Capture the cell that displays the provided text and extract its [X, Y] central coordinate. 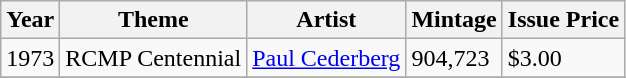
Artist [326, 20]
Mintage [454, 20]
Issue Price [563, 20]
904,723 [454, 58]
$3.00 [563, 58]
Theme [154, 20]
Year [30, 20]
Paul Cederberg [326, 58]
1973 [30, 58]
RCMP Centennial [154, 58]
